Return (X, Y) of the center of cell containing provided text 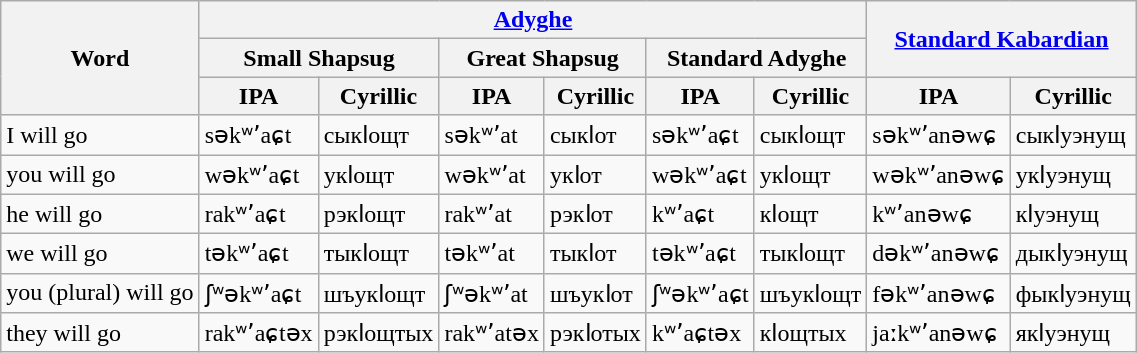
fəkʷʼanəwɕ (938, 293)
рэкӏотых (595, 333)
ʃʷəkʷʼat (492, 293)
rakʷʼat (492, 214)
we will go (100, 254)
kʷʼaɕt (700, 214)
фыкӏуэнущ (1073, 293)
kʷʼaɕtəx (700, 333)
dəkʷʼanəwɕ (938, 254)
rakʷʼaɕt (258, 214)
you will go (100, 174)
jaːkʷʼanəwɕ (938, 333)
укӏуэнущ (1073, 174)
кӏощтых (810, 333)
сыкӏот (595, 135)
якӏуэнущ (1073, 333)
rakʷʼatəx (492, 333)
Adyghe (533, 20)
Standard Kabardian (1002, 39)
шъукӏот (595, 293)
Small Shapsug (319, 58)
Great Shapsug (542, 58)
кӏуэнущ (1073, 214)
I will go (100, 135)
рэкӏощт (378, 214)
Word (100, 58)
wəkʷʼanəwɕ (938, 174)
укӏот (595, 174)
wəkʷʼat (492, 174)
рэкӏощтых (378, 333)
Standard Adyghe (756, 58)
səkʷʼat (492, 135)
дыкӏуэнущ (1073, 254)
тыкӏот (595, 254)
səkʷʼanəwɕ (938, 135)
рэкӏот (595, 214)
təkʷʼat (492, 254)
сыкӏуэнущ (1073, 135)
kʷʼanəwɕ (938, 214)
rakʷʼaɕtəx (258, 333)
he will go (100, 214)
кӏощт (810, 214)
you (plural) will go (100, 293)
they will go (100, 333)
